Return (X, Y) of the center of cell containing provided text 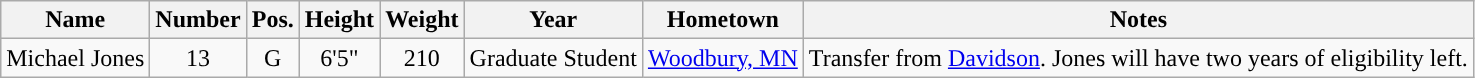
Hometown (722, 20)
Weight (422, 20)
Number (198, 20)
13 (198, 58)
Transfer from Davidson. Jones will have two years of eligibility left. (1138, 58)
Notes (1138, 20)
210 (422, 58)
Graduate Student (553, 58)
Height (339, 20)
Year (553, 20)
Woodbury, MN (722, 58)
G (272, 58)
Name (76, 20)
6'5" (339, 58)
Pos. (272, 20)
Michael Jones (76, 58)
